Scan for the cell matching the given text and deliver its (x, y) coordinate at center. 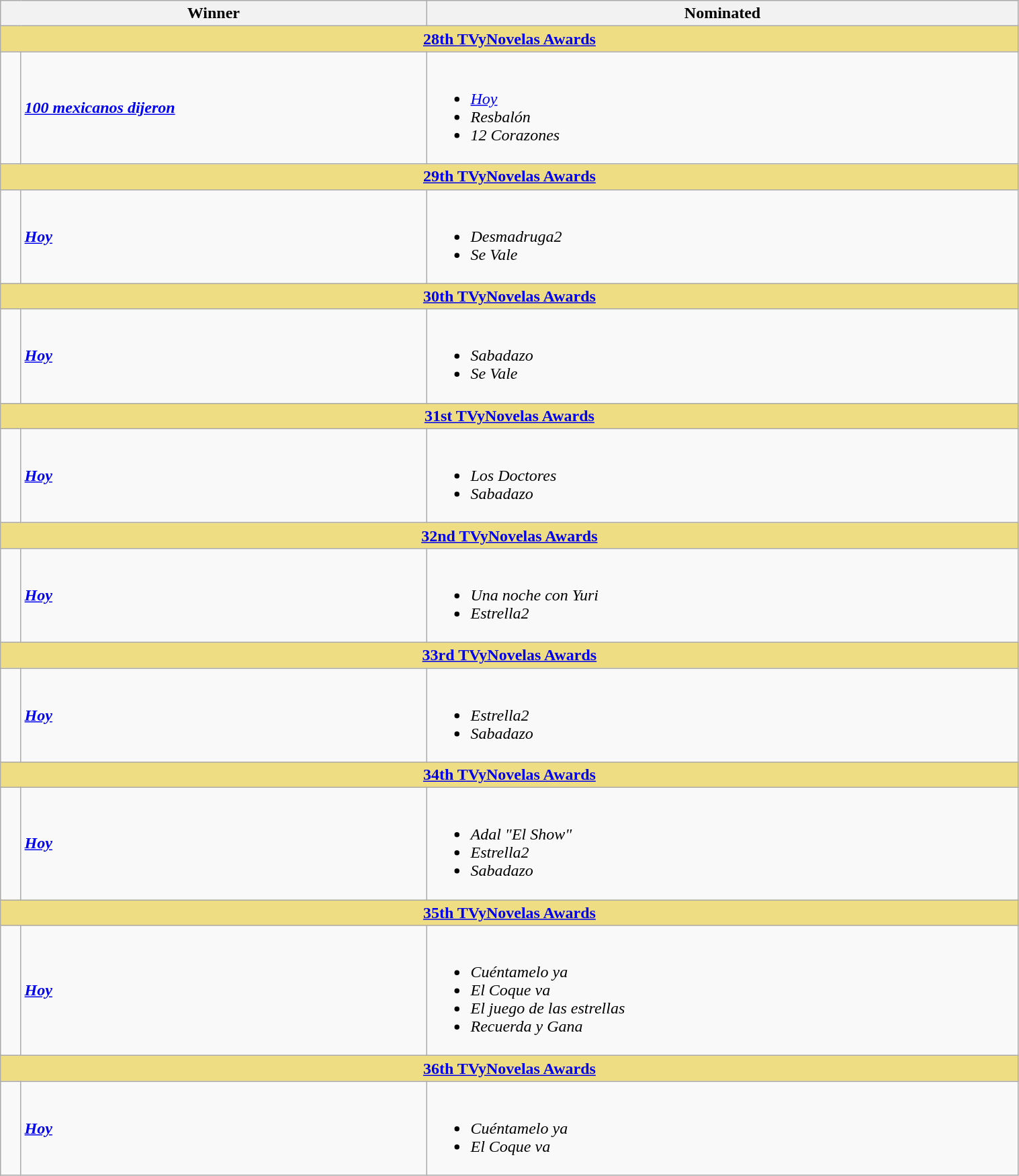
Desmadruga2Se Vale (723, 236)
HoyResbalón12 Corazones (723, 107)
30th TVyNovelas Awards (509, 296)
31st TVyNovelas Awards (509, 416)
Nominated (723, 13)
100 mexicanos dijeron (224, 107)
Una noche con YuriEstrella2 (723, 595)
SabadazoSe Vale (723, 356)
36th TVyNovelas Awards (509, 1069)
33rd TVyNovelas Awards (509, 655)
35th TVyNovelas Awards (509, 913)
Cuéntamelo yaEl Coque vaEl juego de las estrellasRecuerda y Gana (723, 991)
Cuéntamelo yaEl Coque va (723, 1128)
Winner (214, 13)
Estrella2Sabadazo (723, 715)
29th TVyNovelas Awards (509, 177)
28th TVyNovelas Awards (509, 39)
Los DoctoresSabadazo (723, 476)
32nd TVyNovelas Awards (509, 535)
Adal "El Show"Estrella2Sabadazo (723, 844)
34th TVyNovelas Awards (509, 775)
